Detect which cell encompasses the target text, then output its (X, Y) center coordinate. 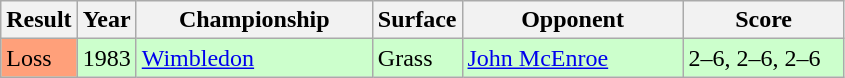
1983 (106, 58)
Championship (254, 20)
2–6, 2–6, 2–6 (764, 58)
Wimbledon (254, 58)
Loss (39, 58)
John McEnroe (572, 58)
Result (39, 20)
Opponent (572, 20)
Surface (417, 20)
Year (106, 20)
Grass (417, 58)
Score (764, 20)
